For the text-containing cell, return its midpoint in [X, Y] coordinate format. 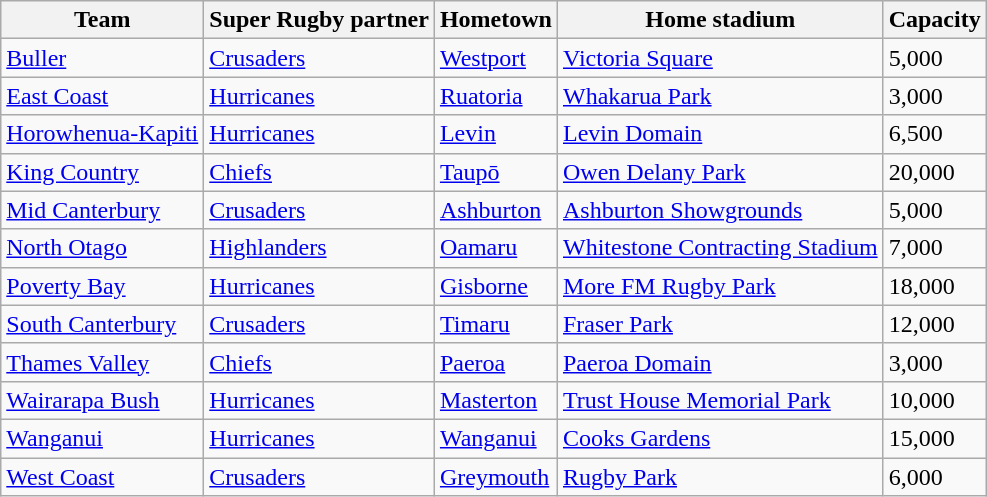
20,000 [934, 172]
Whakarua Park [720, 96]
Team [102, 20]
10,000 [934, 400]
Gisborne [496, 286]
Super Rugby partner [320, 20]
Horowhenua-Kapiti [102, 134]
Capacity [934, 20]
Paeroa [496, 362]
West Coast [102, 477]
Fraser Park [720, 324]
Levin [496, 134]
Taupō [496, 172]
Ashburton [496, 210]
Poverty Bay [102, 286]
Whitestone Contracting Stadium [720, 248]
Rugby Park [720, 477]
Westport [496, 58]
Home stadium [720, 20]
7,000 [934, 248]
East Coast [102, 96]
King Country [102, 172]
Greymouth [496, 477]
6,000 [934, 477]
South Canterbury [102, 324]
Timaru [496, 324]
Ruatoria [496, 96]
12,000 [934, 324]
Wairarapa Bush [102, 400]
Hometown [496, 20]
Victoria Square [720, 58]
Thames Valley [102, 362]
18,000 [934, 286]
15,000 [934, 438]
6,500 [934, 134]
Owen Delany Park [720, 172]
Levin Domain [720, 134]
Trust House Memorial Park [720, 400]
Masterton [496, 400]
Ashburton Showgrounds [720, 210]
Paeroa Domain [720, 362]
North Otago [102, 248]
More FM Rugby Park [720, 286]
Buller [102, 58]
Cooks Gardens [720, 438]
Mid Canterbury [102, 210]
Oamaru [496, 248]
Highlanders [320, 248]
